Scan for the cell matching the given text and deliver its [x, y] coordinate at center. 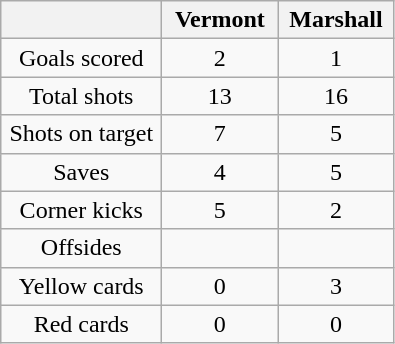
4 [220, 172]
Offsides [82, 248]
16 [336, 96]
7 [220, 134]
Red cards [82, 324]
Vermont [220, 20]
Goals scored [82, 58]
Shots on target [82, 134]
Corner kicks [82, 210]
Marshall [336, 20]
1 [336, 58]
Yellow cards [82, 286]
Total shots [82, 96]
3 [336, 286]
Saves [82, 172]
13 [220, 96]
